Locate the cell with the specified text and output its (x, y) center coordinate. 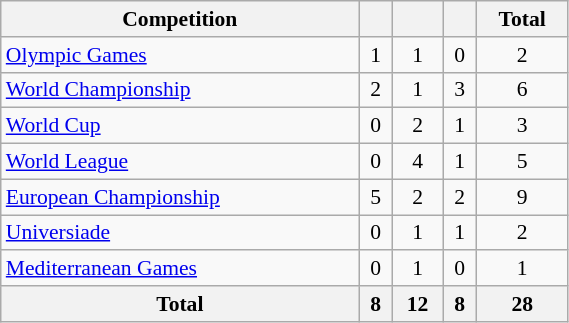
Competition (180, 19)
World Championship (180, 90)
World League (180, 162)
World Cup (180, 126)
Universiade (180, 233)
28 (522, 304)
Mediterranean Games (180, 269)
12 (418, 304)
Olympic Games (180, 55)
6 (522, 90)
4 (418, 162)
European Championship (180, 197)
9 (522, 197)
